Return (X, Y) of the center of cell containing provided text 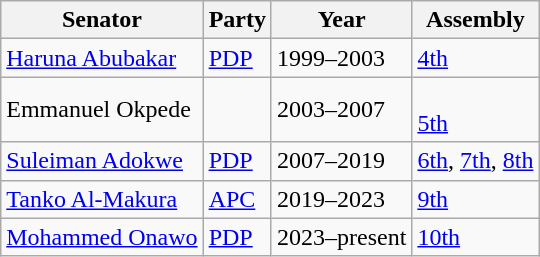
2023–present (341, 237)
APC (237, 199)
1999–2003 (341, 58)
Tanko Al-Makura (102, 199)
Year (341, 20)
2003–2007 (341, 110)
Mohammed Onawo (102, 237)
5th (476, 110)
Haruna Abubakar (102, 58)
6th, 7th, 8th (476, 161)
2007–2019 (341, 161)
Assembly (476, 20)
Suleiman Adokwe (102, 161)
Senator (102, 20)
2019–2023 (341, 199)
Emmanuel Okpede (102, 110)
10th (476, 237)
4th (476, 58)
9th (476, 199)
Party (237, 20)
